Capture the cell that displays the provided text and extract its (x, y) central coordinate. 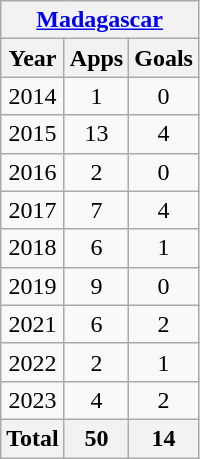
Total (33, 438)
13 (96, 134)
2023 (33, 400)
2014 (33, 96)
2021 (33, 324)
9 (96, 286)
50 (96, 438)
7 (96, 210)
Goals (164, 58)
2019 (33, 286)
2017 (33, 210)
Year (33, 58)
2018 (33, 248)
2016 (33, 172)
2022 (33, 362)
Apps (96, 58)
2015 (33, 134)
Madagascar (100, 20)
14 (164, 438)
